Return (X, Y) of the center of cell containing provided text 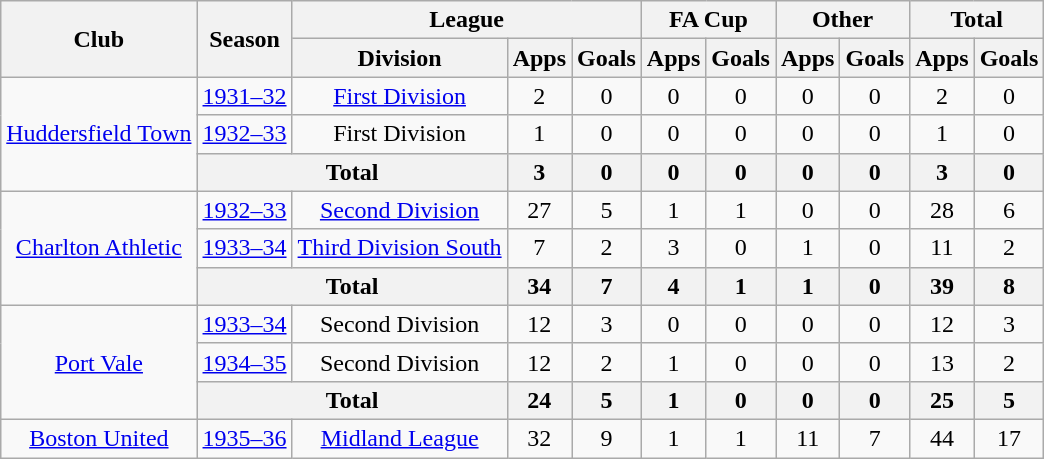
Other (843, 20)
Season (244, 39)
28 (942, 210)
1934–35 (244, 362)
39 (942, 286)
FA Cup (708, 20)
27 (539, 210)
Midland League (400, 438)
Division (400, 58)
1931–32 (244, 96)
Boston United (99, 438)
32 (539, 438)
34 (539, 286)
Third Division South (400, 248)
8 (1009, 286)
Club (99, 39)
17 (1009, 438)
4 (673, 286)
Port Vale (99, 362)
Huddersfield Town (99, 134)
24 (539, 400)
1935–36 (244, 438)
Charlton Athletic (99, 248)
44 (942, 438)
9 (607, 438)
13 (942, 362)
League (466, 20)
25 (942, 400)
6 (1009, 210)
